Output the (X, Y) coordinate of the center of the cell containing the given text.  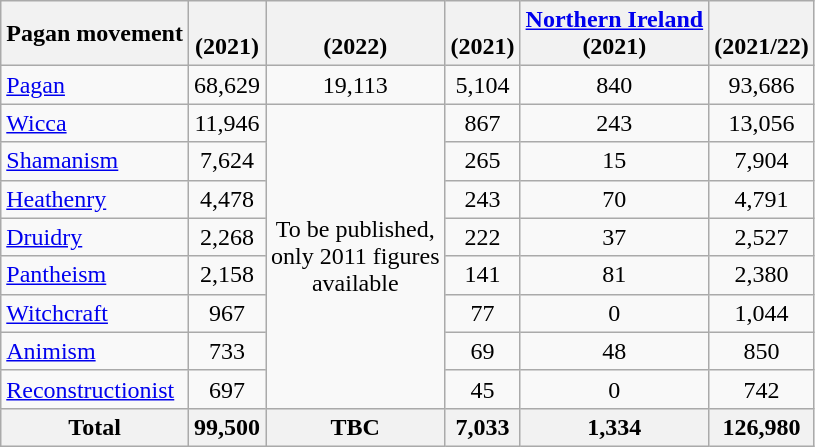
68,629 (226, 85)
967 (226, 313)
(2021/22) (762, 34)
222 (482, 237)
7,624 (226, 161)
69 (482, 351)
7,904 (762, 161)
(2022) (356, 34)
850 (762, 351)
4,791 (762, 199)
Reconstructionist (95, 389)
2,527 (762, 237)
37 (614, 237)
Pagan movement (95, 34)
Wicca (95, 123)
742 (762, 389)
48 (614, 351)
Druidry (95, 237)
733 (226, 351)
1,044 (762, 313)
840 (614, 85)
99,500 (226, 427)
Pantheism (95, 275)
Heathenry (95, 199)
Shamanism (95, 161)
7,033 (482, 427)
To be published, only 2011 figures available (356, 256)
45 (482, 389)
13,056 (762, 123)
Northern Ireland (2021) (614, 34)
Pagan (95, 85)
93,686 (762, 85)
19,113 (356, 85)
2,158 (226, 275)
Animism (95, 351)
Total (95, 427)
Witchcraft (95, 313)
77 (482, 313)
697 (226, 389)
5,104 (482, 85)
4,478 (226, 199)
141 (482, 275)
11,946 (226, 123)
TBC (356, 427)
2,268 (226, 237)
126,980 (762, 427)
1,334 (614, 427)
265 (482, 161)
867 (482, 123)
2,380 (762, 275)
81 (614, 275)
15 (614, 161)
70 (614, 199)
